Return (X, Y) of the center of cell containing provided text 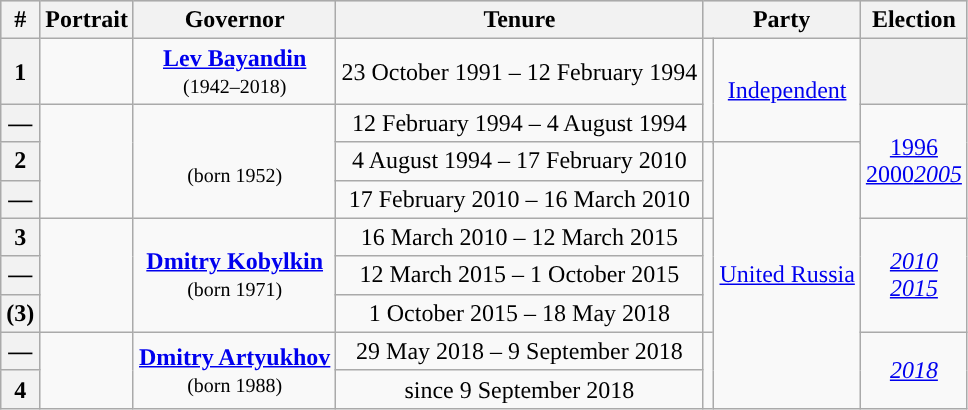
Tenure (520, 20)
4 (20, 389)
Dmitry Artyukhov(born 1988) (234, 370)
16 March 2010 – 12 March 2015 (520, 237)
1 (20, 72)
1 October 2015 – 18 May 2018 (520, 313)
Dmitry Kobylkin(born 1971) (234, 275)
12 February 1994 – 4 August 1994 (520, 123)
20102015 (914, 275)
(born 1952) (234, 161)
29 May 2018 – 9 September 2018 (520, 351)
Independent (787, 90)
4 August 1994 – 17 February 2010 (520, 161)
2018 (914, 370)
Lev Bayandin(1942–2018) (234, 72)
Portrait (87, 20)
Party (782, 20)
Election (914, 20)
United Russia (787, 275)
12 March 2015 – 1 October 2015 (520, 275)
since 9 September 2018 (520, 389)
# (20, 20)
(3) (20, 313)
3 (20, 237)
Governor (234, 20)
23 October 1991 – 12 February 1994 (520, 72)
2 (20, 161)
17 February 2010 – 16 March 2010 (520, 199)
199620002005 (914, 161)
